Identify which cell holds the provided text, then report its (x, y) central coordinate. 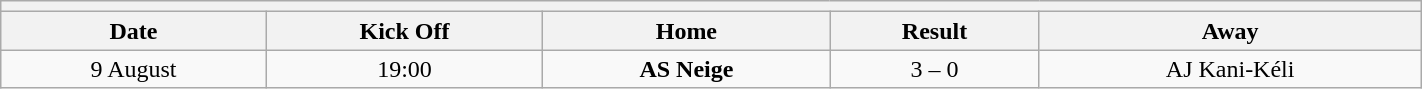
Kick Off (404, 31)
19:00 (404, 69)
AJ Kani-Kéli (1230, 69)
Date (134, 31)
Home (686, 31)
9 August (134, 69)
3 – 0 (934, 69)
Result (934, 31)
AS Neige (686, 69)
Away (1230, 31)
